Return (X, Y) of the center of cell containing provided text 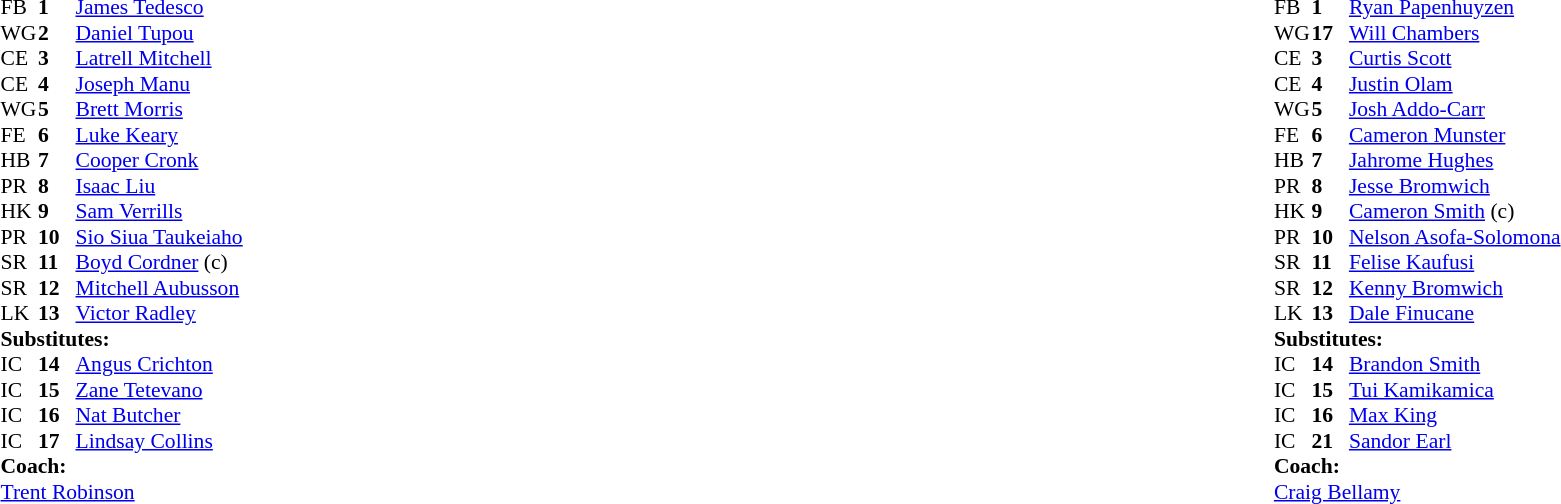
Joseph Manu (160, 84)
Daniel Tupou (160, 33)
Zane Tetevano (160, 390)
Isaac Liu (160, 186)
Will Chambers (1455, 33)
Nelson Asofa-Solomona (1455, 237)
Nat Butcher (160, 415)
2 (57, 33)
Victor Radley (160, 313)
Curtis Scott (1455, 59)
Kenny Bromwich (1455, 288)
Sandor Earl (1455, 441)
Cameron Smith (c) (1455, 211)
Jahrome Hughes (1455, 161)
Luke Keary (160, 135)
Josh Addo-Carr (1455, 109)
Latrell Mitchell (160, 59)
Lindsay Collins (160, 441)
21 (1330, 441)
Sam Verrills (160, 211)
Jesse Bromwich (1455, 186)
Dale Finucane (1455, 313)
Sio Siua Taukeiaho (160, 237)
Brandon Smith (1455, 365)
Max King (1455, 415)
Cooper Cronk (160, 161)
Justin Olam (1455, 84)
Boyd Cordner (c) (160, 263)
Tui Kamikamica (1455, 390)
Brett Morris (160, 109)
Felise Kaufusi (1455, 263)
Angus Crichton (160, 365)
Mitchell Aubusson (160, 288)
Cameron Munster (1455, 135)
